Pinpoint the cell where the given text exists, returning its (x, y) midpoint coordinate. 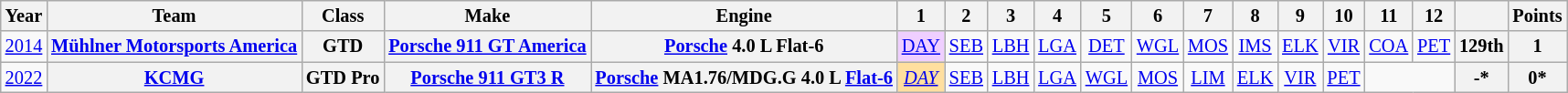
Points (1537, 15)
GTD (343, 46)
DET (1107, 46)
4 (1057, 15)
Porsche 911 GT3 R (487, 77)
GTD Pro (343, 77)
3 (1011, 15)
KCMG (174, 77)
10 (1344, 15)
2014 (24, 46)
Year (24, 15)
5 (1107, 15)
LIM (1208, 77)
2 (967, 15)
Porsche 4.0 L Flat-6 (744, 46)
9 (1299, 15)
IMS (1255, 46)
7 (1208, 15)
12 (1434, 15)
0* (1537, 77)
Mühlner Motorsports America (174, 46)
Porsche 911 GT America (487, 46)
8 (1255, 15)
6 (1158, 15)
Engine (744, 15)
Class (343, 15)
COA (1389, 46)
-* (1481, 77)
Make (487, 15)
11 (1389, 15)
Porsche MA1.76/MDG.G 4.0 L Flat-6 (744, 77)
Team (174, 15)
129th (1481, 46)
2022 (24, 77)
